Capture the cell that displays the provided text and extract its (x, y) central coordinate. 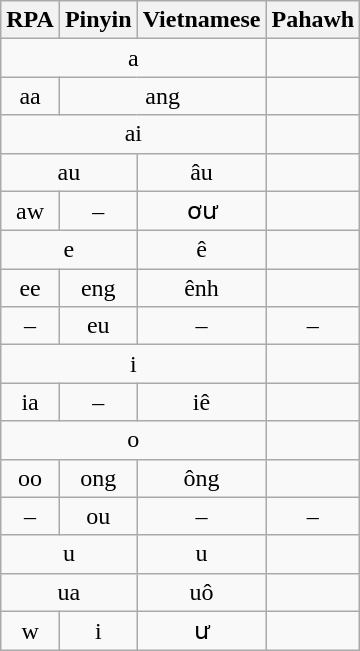
ai (134, 134)
ia (30, 402)
ou (98, 516)
aa (30, 96)
Vietnamese (202, 20)
ong (98, 478)
Pahawh (313, 20)
ơư (202, 211)
iê (202, 402)
e (69, 250)
ông (202, 478)
ê (202, 250)
ang (162, 96)
oo (30, 478)
âu (202, 172)
eng (98, 288)
au (69, 172)
ee (30, 288)
aw (30, 211)
Pinyin (98, 20)
eu (98, 326)
o (134, 440)
ênh (202, 288)
uô (202, 592)
ua (69, 592)
RPA (30, 20)
a (134, 58)
w (30, 631)
ư (202, 631)
